Find where the given text appears and provide that cell's center as [x, y] coordinate. 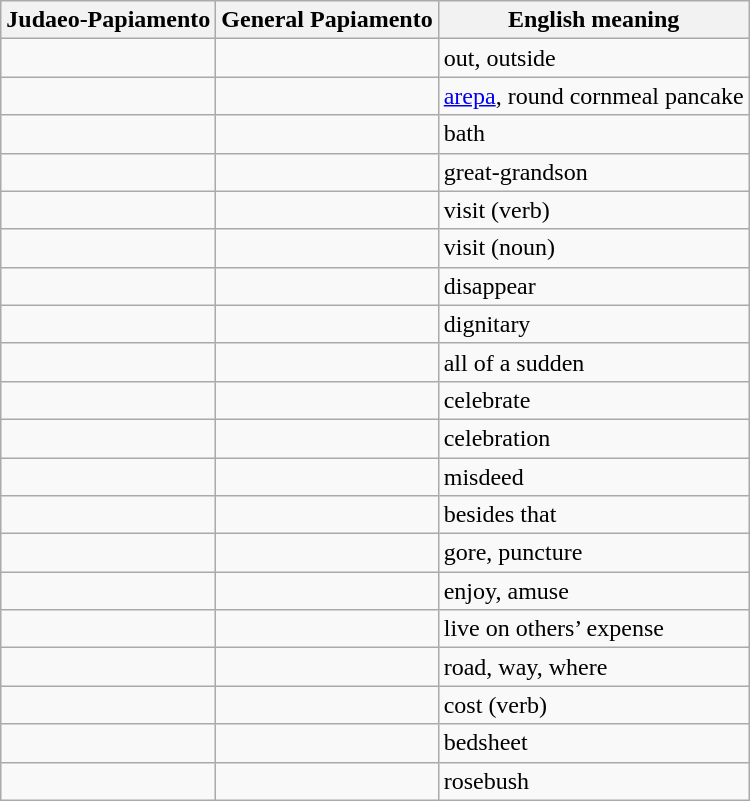
English meaning [594, 20]
road, way, where [594, 667]
misdeed [594, 477]
rosebush [594, 781]
General Papiamento [327, 20]
enjoy, amuse [594, 591]
celebration [594, 438]
arepa, round cornmeal pancake [594, 96]
bedsheet [594, 743]
visit (verb) [594, 210]
great-grandson [594, 172]
bath [594, 134]
visit (noun) [594, 248]
besides that [594, 515]
gore, puncture [594, 553]
live on others’ expense [594, 629]
cost (verb) [594, 705]
Judaeo-Papiamento [108, 20]
celebrate [594, 400]
disappear [594, 286]
dignitary [594, 324]
all of a sudden [594, 362]
out, outside [594, 58]
